Extract the (X, Y) coordinate from the center of the cell holding the provided text.  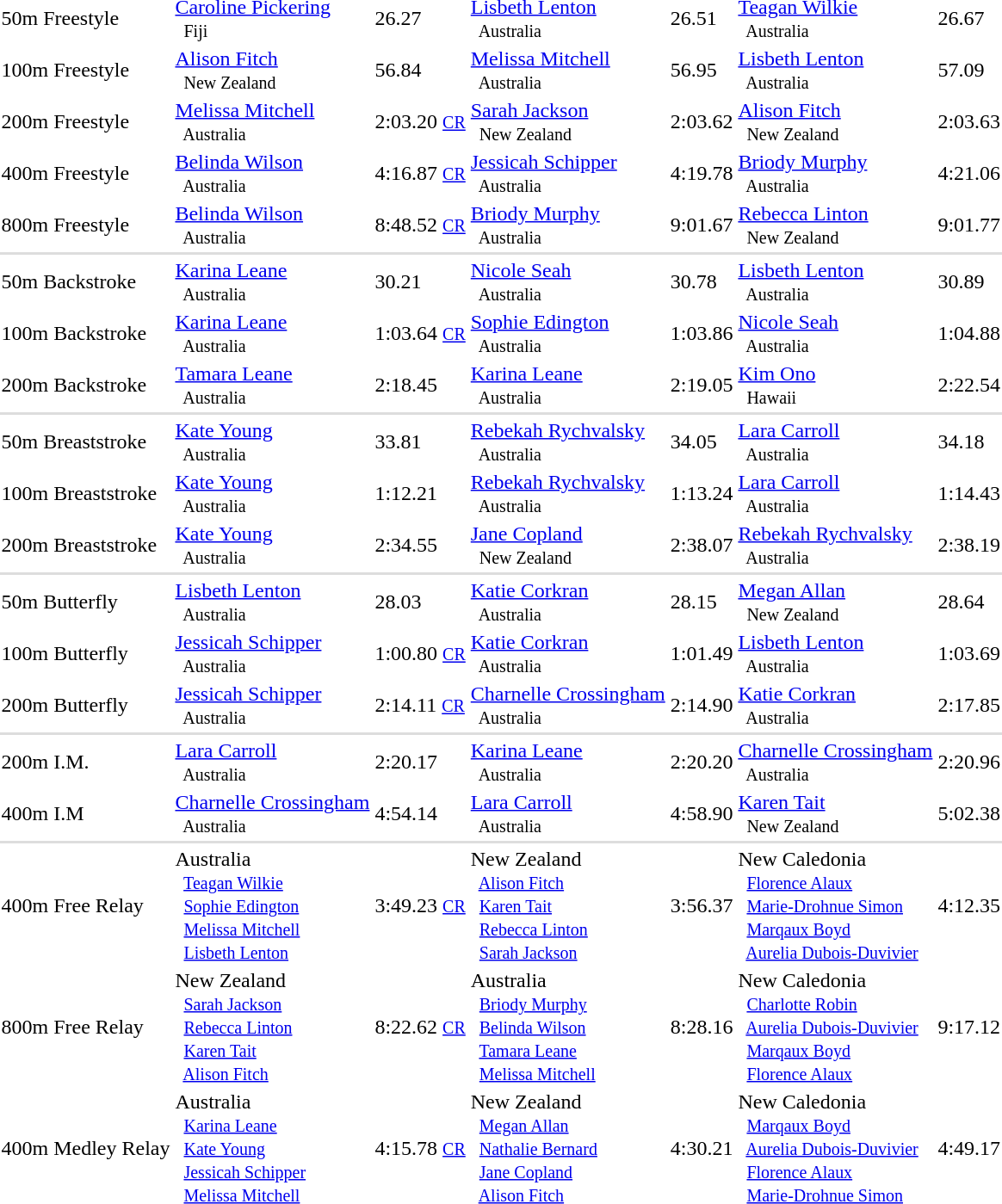
200m Breaststroke (86, 546)
2:38.07 (702, 546)
1:03.64 CR (420, 334)
2:18.45 (420, 386)
1:12.21 (420, 494)
200m I.M. (86, 763)
100m Freestyle (86, 71)
200m Freestyle (86, 122)
100m Backstroke (86, 334)
28.15 (702, 602)
100m Breaststroke (86, 494)
30.78 (702, 282)
1:03.86 (702, 334)
33.81 (420, 442)
57.09 (969, 71)
100m Butterfly (86, 654)
1:00.80 CR (420, 654)
Tamara Leane Australia (272, 386)
3:56.37 (702, 905)
400m Free Relay (86, 905)
800m Freestyle (86, 225)
34.18 (969, 442)
Sophie Edington Australia (568, 334)
2:03.20 CR (420, 122)
2:22.54 (969, 386)
200m Butterfly (86, 706)
2:34.55 (420, 546)
New Zealand Sarah Jackson Rebecca Linton Karen Tait Alison Fitch (272, 1027)
Rebecca Linton New Zealand (835, 225)
28.64 (969, 602)
New Zealand Alison Fitch Karen Tait Rebecca Linton Sarah Jackson (568, 905)
2:20.96 (969, 763)
2:03.63 (969, 122)
2:38.19 (969, 546)
28.03 (420, 602)
30.89 (969, 282)
50m Breaststroke (86, 442)
56.95 (702, 71)
New Caledonia Charlotte Robin Aurelia Dubois-Duvivier Marqaux Boyd Florence Alaux (835, 1027)
4:19.78 (702, 174)
400m Freestyle (86, 174)
Jane Copland New Zealand (568, 546)
1:14.43 (969, 494)
1:01.49 (702, 654)
New Caledonia Florence Alaux Marie-Drohnue Simon Marqaux Boyd Aurelia Dubois-Duvivier (835, 905)
Megan Allan New Zealand (835, 602)
5:02.38 (969, 814)
9:01.77 (969, 225)
4:12.35 (969, 905)
Australia Teagan Wilkie Sophie Edington Melissa Mitchell Lisbeth Lenton (272, 905)
50m Backstroke (86, 282)
4:54.14 (420, 814)
1:13.24 (702, 494)
2:20.20 (702, 763)
2:14.90 (702, 706)
Sarah Jackson New Zealand (568, 122)
50m Butterfly (86, 602)
1:03.69 (969, 654)
800m Free Relay (86, 1027)
4:21.06 (969, 174)
1:04.88 (969, 334)
9:17.12 (969, 1027)
8:22.62 CR (420, 1027)
4:58.90 (702, 814)
34.05 (702, 442)
2:03.62 (702, 122)
Kim Ono Hawaii (835, 386)
56.84 (420, 71)
2:14.11 CR (420, 706)
30.21 (420, 282)
8:48.52 CR (420, 225)
9:01.67 (702, 225)
2:19.05 (702, 386)
3:49.23 CR (420, 905)
Australia Briody Murphy Belinda Wilson Tamara Leane Melissa Mitchell (568, 1027)
2:17.85 (969, 706)
4:16.87 CR (420, 174)
8:28.16 (702, 1027)
Karen Tait New Zealand (835, 814)
200m Backstroke (86, 386)
400m I.M (86, 814)
2:20.17 (420, 763)
